Return the (X, Y) coordinate for the center point of the cell that contains the specified text.  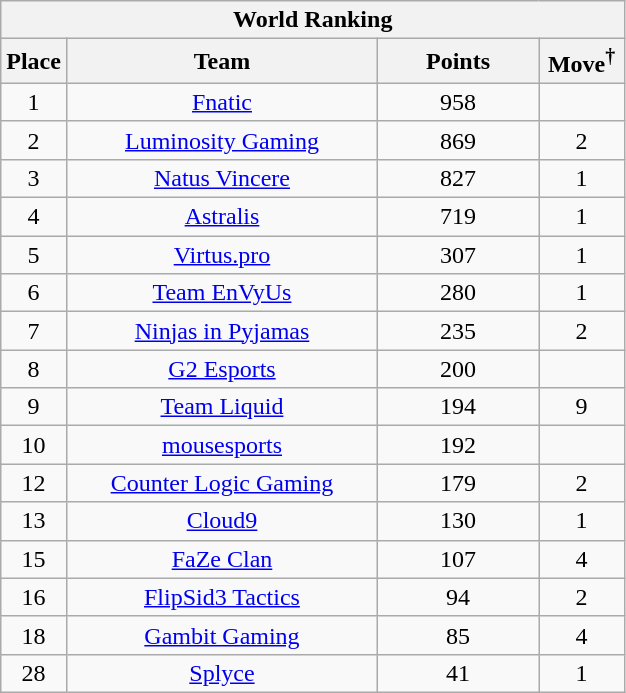
mousesports (222, 445)
235 (458, 331)
Gambit Gaming (222, 635)
3 (34, 178)
Move† (582, 62)
194 (458, 407)
Natus Vincere (222, 178)
Ninjas in Pyjamas (222, 331)
307 (458, 255)
280 (458, 293)
8 (34, 369)
107 (458, 559)
192 (458, 445)
Virtus.pro (222, 255)
15 (34, 559)
FlipSid3 Tactics (222, 597)
Cloud9 (222, 521)
7 (34, 331)
18 (34, 635)
Points (458, 62)
41 (458, 673)
200 (458, 369)
719 (458, 217)
World Ranking (313, 20)
85 (458, 635)
Team Liquid (222, 407)
Team (222, 62)
Counter Logic Gaming (222, 483)
827 (458, 178)
94 (458, 597)
Splyce (222, 673)
5 (34, 255)
12 (34, 483)
179 (458, 483)
28 (34, 673)
Fnatic (222, 102)
16 (34, 597)
Place (34, 62)
6 (34, 293)
FaZe Clan (222, 559)
10 (34, 445)
130 (458, 521)
13 (34, 521)
Luminosity Gaming (222, 140)
G2 Esports (222, 369)
Team EnVyUs (222, 293)
958 (458, 102)
Astralis (222, 217)
869 (458, 140)
